Return the (x, y) coordinate for the center point of the cell that contains the specified text.  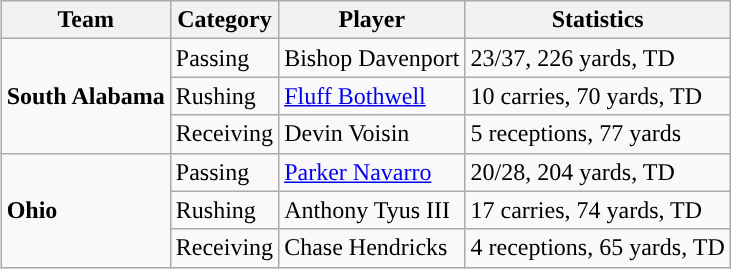
4 receptions, 65 yards, TD (598, 248)
Parker Navarro (372, 172)
Chase Hendricks (372, 248)
South Alabama (86, 96)
Player (372, 20)
10 carries, 70 yards, TD (598, 96)
17 carries, 74 yards, TD (598, 210)
Anthony Tyus III (372, 210)
Devin Voisin (372, 134)
Category (224, 20)
Fluff Bothwell (372, 96)
Bishop Davenport (372, 58)
Team (86, 20)
Statistics (598, 20)
23/37, 226 yards, TD (598, 58)
20/28, 204 yards, TD (598, 172)
5 receptions, 77 yards (598, 134)
Ohio (86, 210)
